Find where the given text appears and provide that cell's center as (x, y) coordinate. 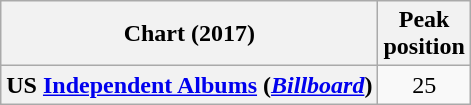
Peakposition (424, 34)
Chart (2017) (190, 34)
25 (424, 85)
US Independent Albums (Billboard) (190, 85)
